Determine the [X, Y] coordinate at the center of the cell enclosing the given text.  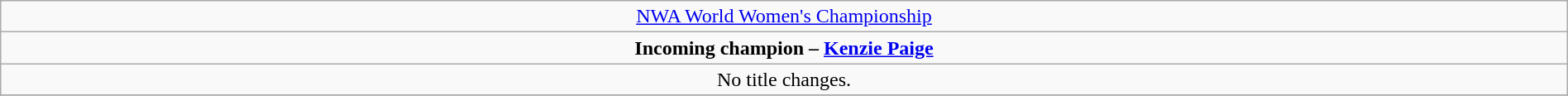
Incoming champion – Kenzie Paige [784, 48]
NWA World Women's Championship [784, 17]
No title changes. [784, 79]
